Output the [x, y] coordinate of the center of the cell containing the given text.  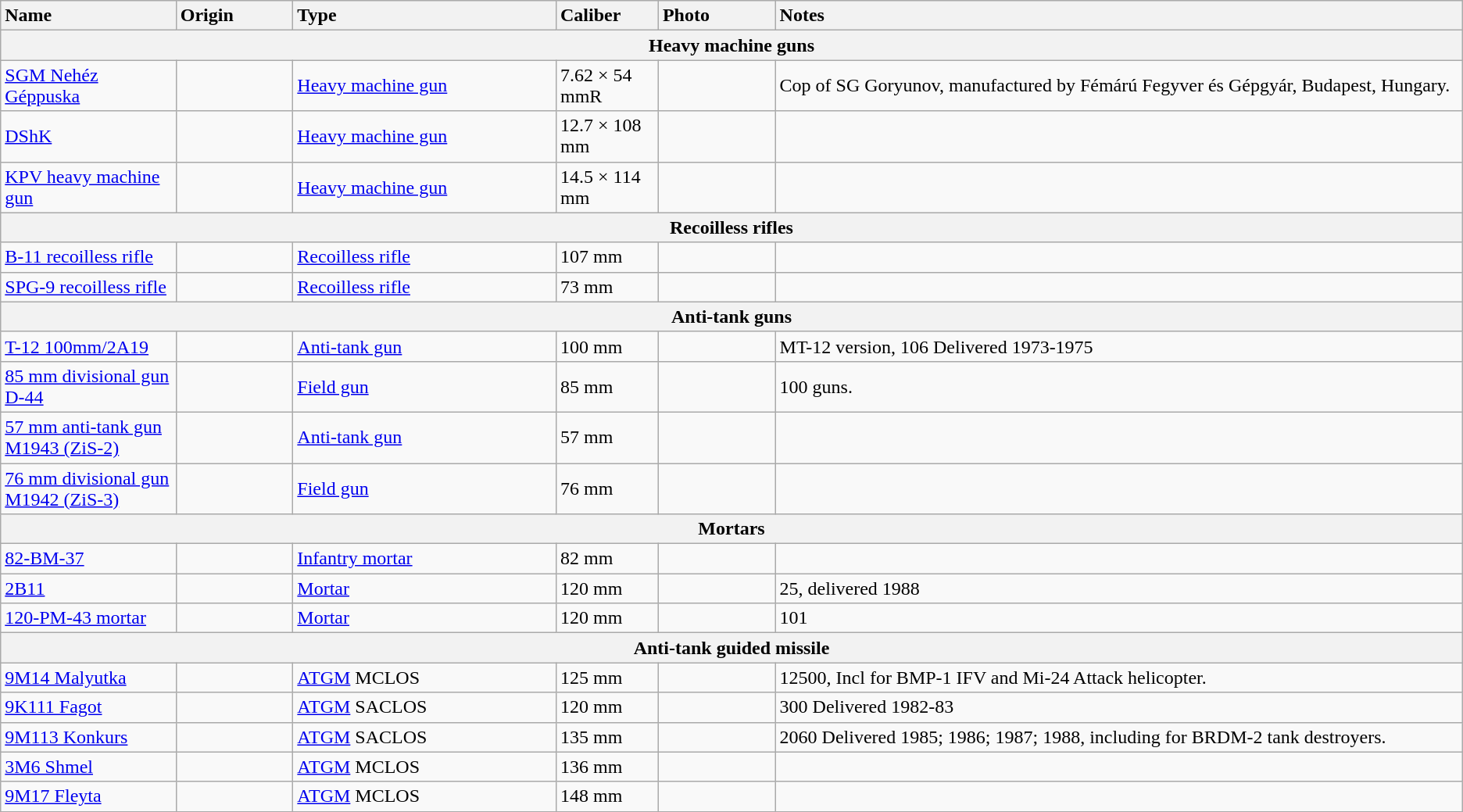
300 Delivered 1982-83 [1119, 707]
Notes [1119, 16]
Infantry mortar [425, 559]
107 mm [606, 257]
Heavy machine guns [731, 45]
25, delivered 1988 [1119, 588]
82-BM-37 [88, 559]
120-PM-43 mortar [88, 618]
Mortars [731, 529]
136 mm [606, 767]
125 mm [606, 678]
Recoilless rifles [731, 227]
73 mm [606, 287]
DShK [88, 136]
148 mm [606, 796]
14.5 × 114 mm [606, 188]
76 mm divisional gun M1942 (ZiS-3) [88, 488]
76 mm [606, 488]
KPV heavy machine gun [88, 188]
2B11 [88, 588]
9M14 Malyutka [88, 678]
Cop of SG Goryunov, manufactured by Fémárú Fegyver és Gépgyár, Budapest, Hungary. [1119, 86]
100 guns. [1119, 386]
T-12 100mm/2A19 [88, 346]
MT-12 version, 106 Delivered 1973-1975 [1119, 346]
101 [1119, 618]
Type [425, 16]
SPG-9 recoilless rifle [88, 287]
Caliber [606, 16]
57 mm anti-tank gun M1943 (ZiS-2) [88, 438]
12.7 × 108 mm [606, 136]
2060 Delivered 1985; 1986; 1987; 1988, including for BRDM-2 tank destroyers. [1119, 737]
B-11 recoilless rifle [88, 257]
SGM Nehéz Géppuska [88, 86]
Anti-tank guns [731, 317]
3M6 Shmel [88, 767]
100 mm [606, 346]
9M17 Fleyta [88, 796]
Anti-tank guided missile [731, 648]
85 mm divisional gun D-44 [88, 386]
Photo [717, 16]
9K111 Fagot [88, 707]
Name [88, 16]
Origin [234, 16]
135 mm [606, 737]
7.62 × 54 mmR [606, 86]
85 mm [606, 386]
82 mm [606, 559]
57 mm [606, 438]
12500, Incl for BMP-1 IFV and Mi-24 Attack helicopter. [1119, 678]
9M113 Konkurs [88, 737]
